Determine the (X, Y) coordinate at the center of the cell enclosing the given text.  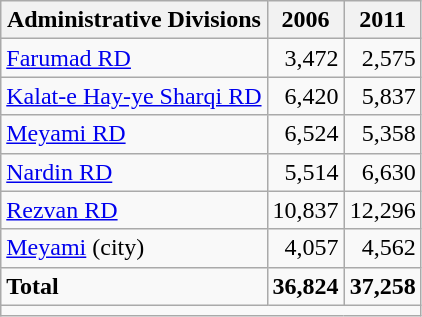
2011 (382, 20)
Administrative Divisions (134, 20)
2006 (306, 20)
Meyami RD (134, 134)
12,296 (382, 210)
4,562 (382, 248)
6,420 (306, 96)
Total (134, 286)
6,524 (306, 134)
4,057 (306, 248)
Rezvan RD (134, 210)
37,258 (382, 286)
5,358 (382, 134)
Farumad RD (134, 58)
6,630 (382, 172)
5,837 (382, 96)
2,575 (382, 58)
Kalat-e Hay-ye Sharqi RD (134, 96)
Nardin RD (134, 172)
Meyami (city) (134, 248)
10,837 (306, 210)
5,514 (306, 172)
3,472 (306, 58)
36,824 (306, 286)
